Detect which cell encompasses the target text, then output its (x, y) center coordinate. 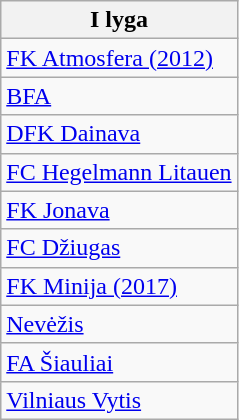
DFK Dainava (119, 134)
FK Minija (2017) (119, 286)
BFA (119, 96)
FK Atmosfera (2012) (119, 58)
I lyga (119, 20)
FK Jonava (119, 210)
FC Džiugas (119, 248)
FA Šiauliai (119, 362)
Nevėžis (119, 324)
FC Hegelmann Litauen (119, 172)
Vilniaus Vytis (119, 400)
